Provide the [X, Y] coordinate of the cell's center where the given text is located.  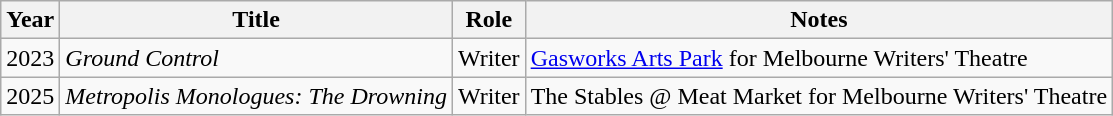
Notes [818, 20]
2023 [30, 58]
Ground Control [256, 58]
Title [256, 20]
Metropolis Monologues: The Drowning [256, 96]
Role [488, 20]
2025 [30, 96]
Year [30, 20]
Gasworks Arts Park for Melbourne Writers' Theatre [818, 58]
The Stables @ Meat Market for Melbourne Writers' Theatre [818, 96]
